Locate the cell with the specified text and output its (x, y) center coordinate. 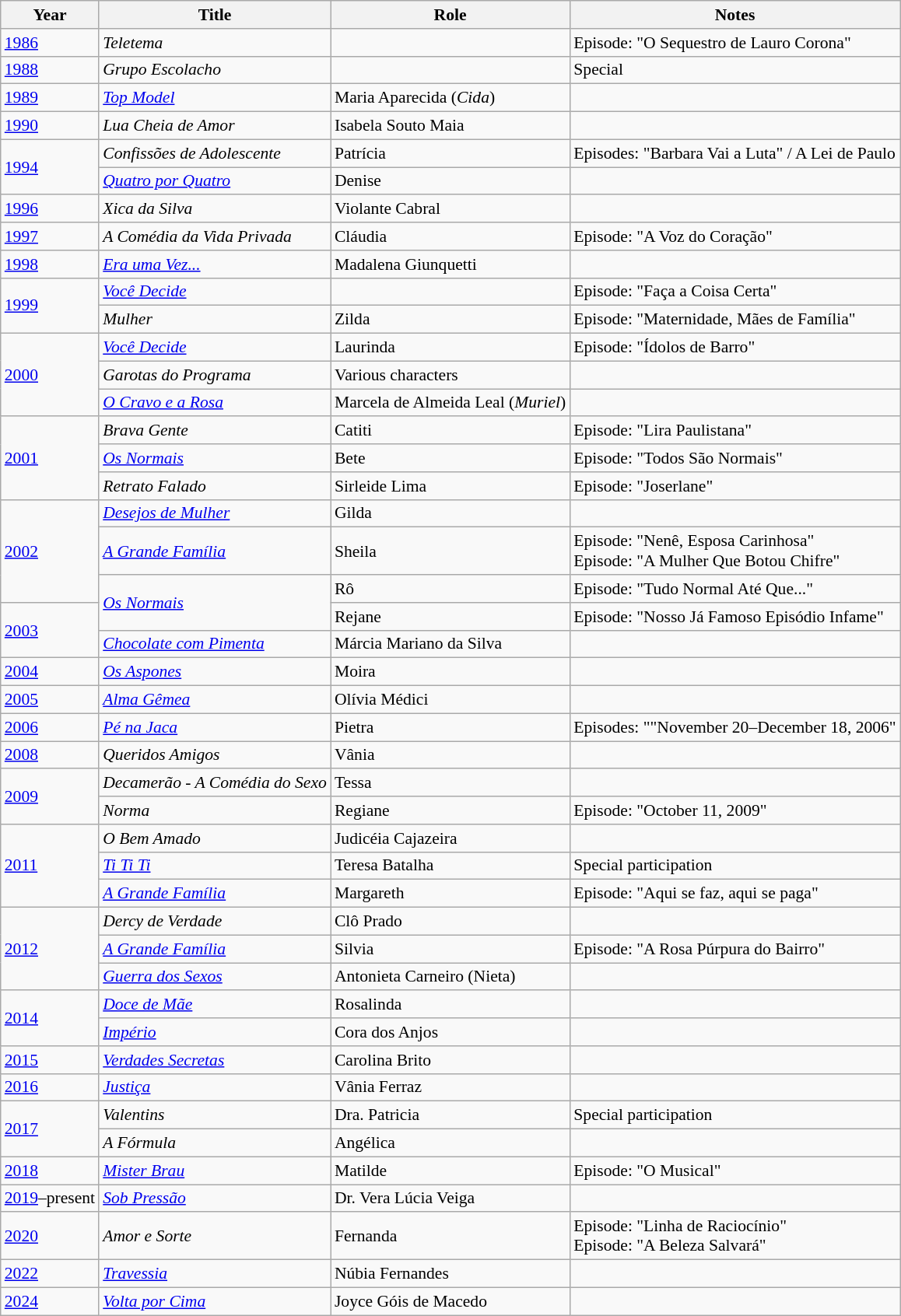
2011 (50, 866)
Episode: "Nenê, Esposa Carinhosa"Episode: "A Mulher Que Botou Chifre" (734, 551)
2022 (50, 1274)
Teresa Batalha (450, 866)
2015 (50, 1060)
Episode: "O Sequestro de Lauro Corona" (734, 43)
Dercy de Verdade (215, 922)
Episode: "Faça a Coisa Certa" (734, 292)
Moira (450, 672)
Top Model (215, 98)
Episode: "Ídolos de Barro" (734, 348)
Zilda (450, 320)
2018 (50, 1171)
Episode: "October 11, 2009" (734, 810)
2014 (50, 1019)
Year (50, 15)
Episode: "Todos São Normais" (734, 458)
2024 (50, 1301)
Various characters (450, 375)
Retrato Falado (215, 486)
Dra. Patricia (450, 1115)
Garotas do Programa (215, 375)
1986 (50, 43)
Olívia Médici (450, 700)
Rejane (450, 617)
Antonieta Carneiro (Nieta) (450, 977)
Brava Gente (215, 431)
2003 (50, 630)
1996 (50, 209)
A Comédia da Vida Privada (215, 236)
Queridos Amigos (215, 755)
Isabela Souto Maia (450, 126)
Núbia Fernandes (450, 1274)
Tessa (450, 783)
Notes (734, 15)
Mulher (215, 320)
2020 (50, 1237)
Gilda (450, 513)
Clô Prado (450, 922)
Silvia (450, 949)
2001 (50, 459)
Bete (450, 458)
Cora dos Anjos (450, 1032)
Sob Pressão (215, 1199)
1990 (50, 126)
Role (450, 15)
2005 (50, 700)
2019–present (50, 1199)
Vânia (450, 755)
Joyce Góis de Macedo (450, 1301)
Matilde (450, 1171)
2008 (50, 755)
Episode: "O Musical" (734, 1171)
Laurinda (450, 348)
O Bem Amado (215, 838)
Episode: "Lira Paulistana" (734, 431)
Margareth (450, 894)
Grupo Escolacho (215, 70)
2009 (50, 796)
Lua Cheia de Amor (215, 126)
2000 (50, 375)
Angélica (450, 1143)
Rô (450, 589)
O Cravo e a Rosa (215, 403)
Teletema (215, 43)
Os Aspones (215, 672)
Doce de Mãe (215, 1005)
Judicéia Cajazeira (450, 838)
Fernanda (450, 1237)
Maria Aparecida (Cida) (450, 98)
Episode: "Maternidade, Mães de Família" (734, 320)
1994 (50, 166)
Episodes: ""November 20–December 18, 2006" (734, 727)
Norma (215, 810)
Violante Cabral (450, 209)
Desejos de Mulher (215, 513)
Episode: "Nosso Já Famoso Episódio Infame" (734, 617)
Rosalinda (450, 1005)
Episode: "A Rosa Púrpura do Bairro" (734, 949)
Volta por Cima (215, 1301)
Special (734, 70)
Alma Gêmea (215, 700)
2006 (50, 727)
Quatro por Quatro (215, 181)
Confissões de Adolescente (215, 153)
1998 (50, 264)
Amor e Sorte (215, 1237)
Sirleide Lima (450, 486)
Dr. Vera Lúcia Veiga (450, 1199)
Guerra dos Sexos (215, 977)
Era uma Vez... (215, 264)
Xica da Silva (215, 209)
Episode: "Linha de Raciocínio"Episode: "A Beleza Salvará" (734, 1237)
Episodes: "Barbara Vai a Luta" / A Lei de Paulo (734, 153)
Ti Ti Ti (215, 866)
Episode: "Tudo Normal Até Que..." (734, 589)
Mister Brau (215, 1171)
Denise (450, 181)
1997 (50, 236)
Episode: "Joserlane" (734, 486)
2004 (50, 672)
1999 (50, 305)
A Fórmula (215, 1143)
Madalena Giunquetti (450, 264)
Pé na Jaca (215, 727)
Decamerão - A Comédia do Sexo (215, 783)
Sheila (450, 551)
Vânia Ferraz (450, 1087)
Pietra (450, 727)
1988 (50, 70)
Império (215, 1032)
Justiça (215, 1087)
2017 (50, 1129)
Episode: "Aqui se faz, aqui se paga" (734, 894)
Carolina Brito (450, 1060)
2016 (50, 1087)
Patrícia (450, 153)
2002 (50, 551)
Valentins (215, 1115)
Marcela de Almeida Leal (Muriel) (450, 403)
Verdades Secretas (215, 1060)
1989 (50, 98)
Márcia Mariano da Silva (450, 644)
Title (215, 15)
Episode: "A Voz do Coração" (734, 236)
Cláudia (450, 236)
Chocolate com Pimenta (215, 644)
2012 (50, 949)
Regiane (450, 810)
Catiti (450, 431)
Travessia (215, 1274)
